Search for the cell housing the specified text and yield its [X, Y] center coordinate. 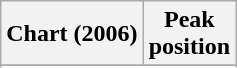
Peakposition [189, 34]
Chart (2006) [72, 34]
